Return (x, y) of the center of cell containing provided text 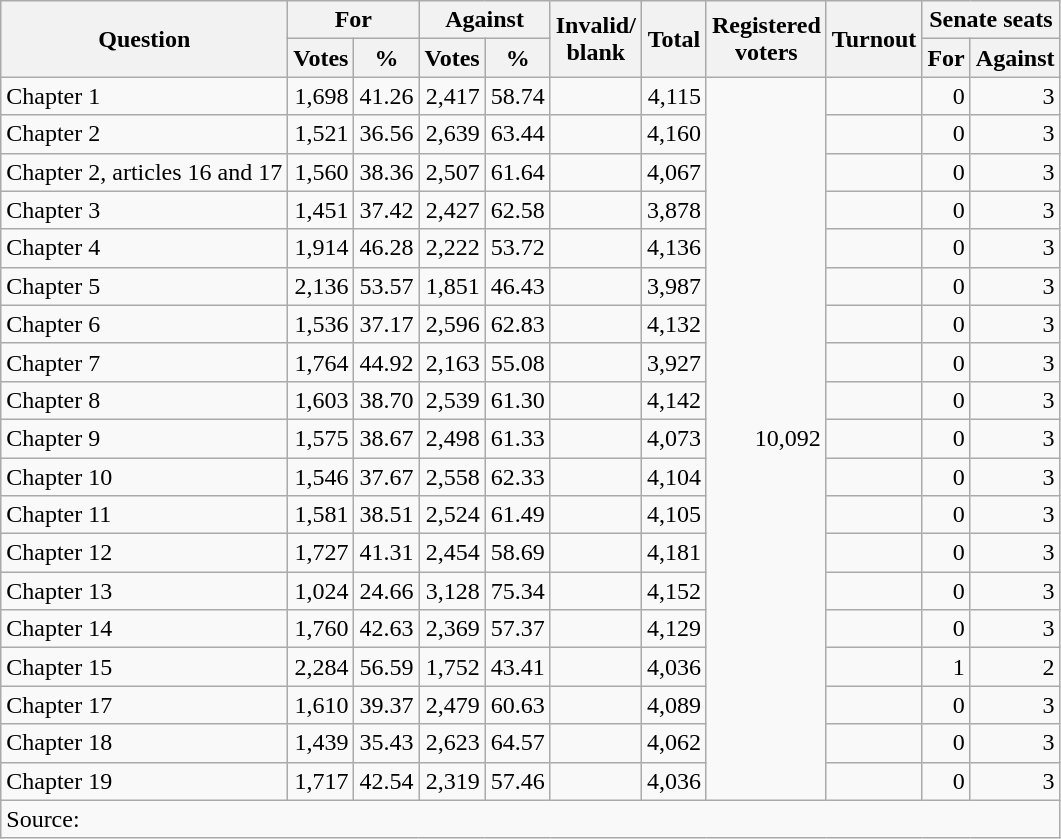
58.69 (518, 553)
1,764 (321, 362)
57.37 (518, 629)
4,115 (674, 96)
38.51 (386, 515)
42.54 (386, 781)
4,142 (674, 400)
4,129 (674, 629)
2,539 (452, 400)
1,752 (452, 667)
2 (1015, 667)
61.30 (518, 400)
Chapter 4 (144, 248)
Chapter 8 (144, 400)
2,524 (452, 515)
2,417 (452, 96)
4,160 (674, 134)
Chapter 15 (144, 667)
3,987 (674, 286)
41.31 (386, 553)
1 (946, 667)
41.26 (386, 96)
4,132 (674, 324)
Chapter 18 (144, 743)
2,427 (452, 210)
56.59 (386, 667)
4,105 (674, 515)
2,319 (452, 781)
37.17 (386, 324)
3,927 (674, 362)
4,073 (674, 438)
4,136 (674, 248)
60.63 (518, 705)
24.66 (386, 591)
58.74 (518, 96)
38.67 (386, 438)
Chapter 11 (144, 515)
62.83 (518, 324)
Chapter 12 (144, 553)
Chapter 5 (144, 286)
3,878 (674, 210)
Total (674, 39)
37.42 (386, 210)
35.43 (386, 743)
Registeredvoters (766, 39)
1,914 (321, 248)
1,603 (321, 400)
Chapter 19 (144, 781)
2,639 (452, 134)
Chapter 2 (144, 134)
2,163 (452, 362)
55.08 (518, 362)
Chapter 10 (144, 477)
1,024 (321, 591)
61.64 (518, 172)
1,560 (321, 172)
64.57 (518, 743)
Chapter 7 (144, 362)
61.33 (518, 438)
38.36 (386, 172)
61.49 (518, 515)
4,067 (674, 172)
2,454 (452, 553)
2,284 (321, 667)
39.37 (386, 705)
1,546 (321, 477)
1,610 (321, 705)
3,128 (452, 591)
4,062 (674, 743)
2,623 (452, 743)
2,507 (452, 172)
57.46 (518, 781)
53.72 (518, 248)
1,451 (321, 210)
Chapter 17 (144, 705)
Chapter 2, articles 16 and 17 (144, 172)
42.63 (386, 629)
1,536 (321, 324)
1,521 (321, 134)
Source: (530, 819)
4,089 (674, 705)
2,558 (452, 477)
2,479 (452, 705)
43.41 (518, 667)
1,727 (321, 553)
Senate seats (991, 20)
1,581 (321, 515)
63.44 (518, 134)
Question (144, 39)
Chapter 1 (144, 96)
1,575 (321, 438)
2,596 (452, 324)
Turnout (874, 39)
62.33 (518, 477)
36.56 (386, 134)
4,104 (674, 477)
4,152 (674, 591)
10,092 (766, 438)
Chapter 6 (144, 324)
Chapter 14 (144, 629)
Chapter 13 (144, 591)
75.34 (518, 591)
37.67 (386, 477)
2,136 (321, 286)
Chapter 9 (144, 438)
46.28 (386, 248)
1,760 (321, 629)
2,369 (452, 629)
38.70 (386, 400)
2,222 (452, 248)
62.58 (518, 210)
Chapter 3 (144, 210)
4,181 (674, 553)
2,498 (452, 438)
Invalid/blank (596, 39)
46.43 (518, 286)
44.92 (386, 362)
1,439 (321, 743)
1,851 (452, 286)
53.57 (386, 286)
1,698 (321, 96)
1,717 (321, 781)
